Locate the cell with the specified text and output its (x, y) center coordinate. 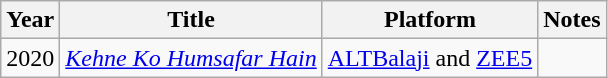
Title (191, 20)
Notes (572, 20)
Year (30, 20)
Kehne Ko Humsafar Hain (191, 58)
ALTBalaji and ZEE5 (430, 58)
2020 (30, 58)
Platform (430, 20)
